Return the [x, y] coordinate for the center point of the cell that contains the specified text.  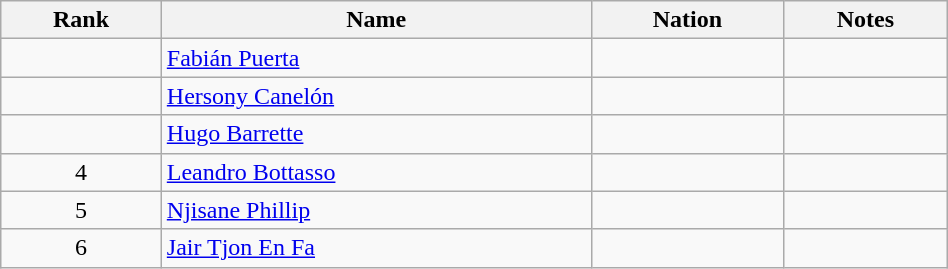
Notes [866, 20]
Fabián Puerta [376, 58]
5 [82, 210]
Hugo Barrette [376, 134]
Nation [687, 20]
6 [82, 248]
Hersony Canelón [376, 96]
Njisane Phillip [376, 210]
Jair Tjon En Fa [376, 248]
Name [376, 20]
Leandro Bottasso [376, 172]
Rank [82, 20]
4 [82, 172]
